Extract the [x, y] coordinate from the center of the cell holding the provided text.  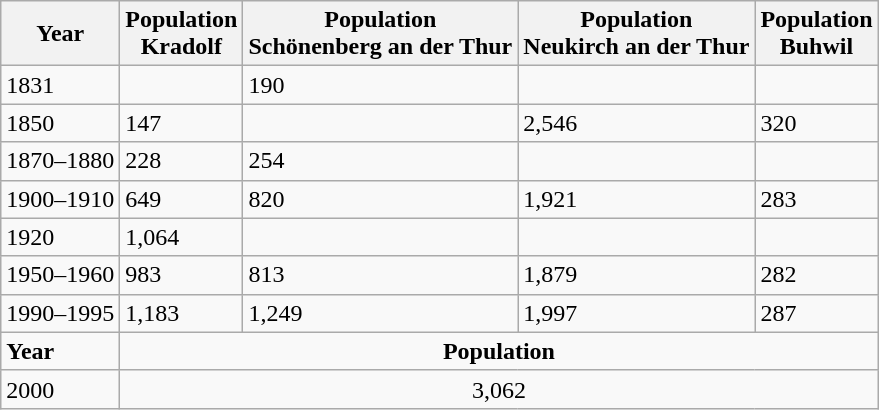
320 [816, 123]
1990–1995 [60, 313]
1950–1960 [60, 275]
190 [380, 85]
287 [816, 313]
1850 [60, 123]
1,921 [636, 199]
813 [380, 275]
649 [182, 199]
1,249 [380, 313]
3,062 [499, 389]
1,879 [636, 275]
983 [182, 275]
Population Neukirch an der Thur [636, 34]
Population Buhwil [816, 34]
254 [380, 161]
Population Kradolf [182, 34]
147 [182, 123]
1900–1910 [60, 199]
1870–1880 [60, 161]
Population Schönenberg an der Thur [380, 34]
2000 [60, 389]
228 [182, 161]
Population [499, 351]
282 [816, 275]
820 [380, 199]
1,183 [182, 313]
1831 [60, 85]
1,064 [182, 237]
283 [816, 199]
1920 [60, 237]
2,546 [636, 123]
1,997 [636, 313]
